Locate the cell with the specified text and output its [X, Y] center coordinate. 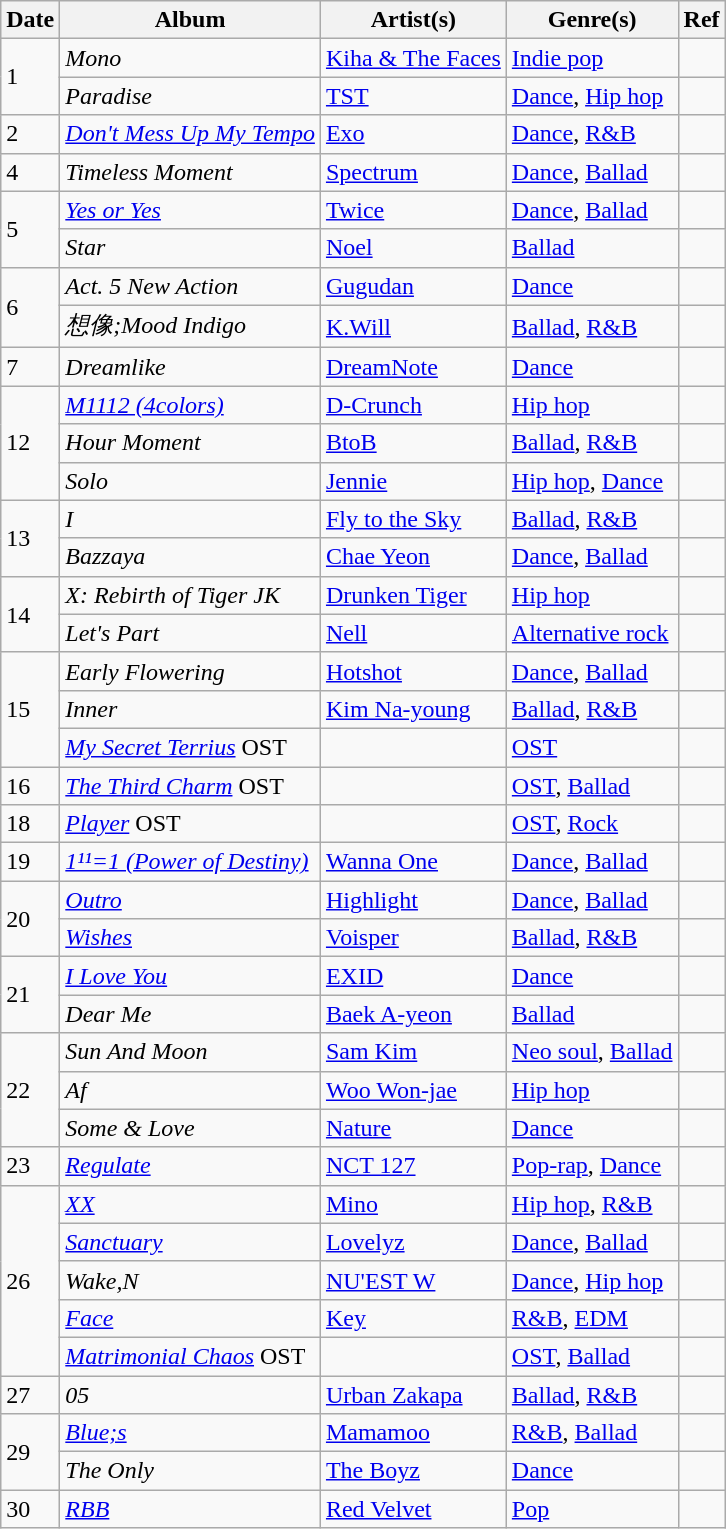
Sam Kim [413, 1052]
Paradise [190, 96]
14 [30, 614]
X: Rebirth of Tiger JK [190, 595]
5 [30, 229]
Kiha & The Faces [413, 58]
Exo [413, 134]
Mino [413, 1204]
K.Will [413, 326]
Kim Na-young [413, 709]
Don't Mess Up My Tempo [190, 134]
Hip hop, Dance [592, 481]
Pop-rap, Dance [592, 1166]
Date [30, 20]
Yes or Yes [190, 210]
Hour Moment [190, 443]
Voisper [413, 938]
Early Flowering [190, 671]
Twice [413, 210]
Ref [702, 20]
TST [413, 96]
R&B, Ballad [592, 1433]
05 [190, 1395]
Red Velvet [413, 1509]
Act. 5 New Action [190, 286]
EXID [413, 976]
Lovelyz [413, 1242]
Dreamlike [190, 367]
13 [30, 538]
23 [30, 1166]
Mono [190, 58]
M1112 (4colors) [190, 405]
BtoB [413, 443]
Solo [190, 481]
Artist(s) [413, 20]
21 [30, 995]
Pop [592, 1509]
26 [30, 1280]
Outro [190, 900]
Key [413, 1318]
Some & Love [190, 1128]
Matrimonial Chaos OST [190, 1356]
Nature [413, 1128]
NCT 127 [413, 1166]
Player OST [190, 824]
Indie pop [592, 58]
Af [190, 1090]
The Boyz [413, 1471]
30 [30, 1509]
My Secret Terrius OST [190, 747]
Album [190, 20]
Blue;s [190, 1433]
20 [30, 919]
22 [30, 1090]
Dear Me [190, 1014]
The Third Charm OST [190, 785]
1¹¹=1 (Power of Destiny) [190, 862]
Inner [190, 709]
想像;Mood Indigo [190, 326]
Noel [413, 248]
Sun And Moon [190, 1052]
The Only [190, 1471]
Nell [413, 633]
29 [30, 1452]
Genre(s) [592, 20]
RBB [190, 1509]
Baek A-yeon [413, 1014]
Wishes [190, 938]
Gugudan [413, 286]
Jennie [413, 481]
Mamamoo [413, 1433]
DreamNote [413, 367]
19 [30, 862]
Alternative rock [592, 633]
Wanna One [413, 862]
NU'EST W [413, 1280]
Face [190, 1318]
Chae Yeon [413, 557]
I [190, 519]
XX [190, 1204]
Let's Part [190, 633]
I Love You [190, 976]
7 [30, 367]
4 [30, 172]
18 [30, 824]
Dance, R&B [592, 134]
15 [30, 709]
Wake,N [190, 1280]
12 [30, 443]
27 [30, 1395]
OST [592, 747]
Regulate [190, 1166]
Drunken Tiger [413, 595]
Spectrum [413, 172]
Neo soul, Ballad [592, 1052]
1 [30, 77]
6 [30, 308]
Hip hop, R&B [592, 1204]
2 [30, 134]
Hotshot [413, 671]
Urban Zakapa [413, 1395]
D-Crunch [413, 405]
R&B, EDM [592, 1318]
Fly to the Sky [413, 519]
Sanctuary [190, 1242]
Woo Won-jae [413, 1090]
Highlight [413, 900]
Bazzaya [190, 557]
Timeless Moment [190, 172]
16 [30, 785]
Star [190, 248]
OST, Rock [592, 824]
